For the text-containing cell, return its midpoint in [x, y] coordinate format. 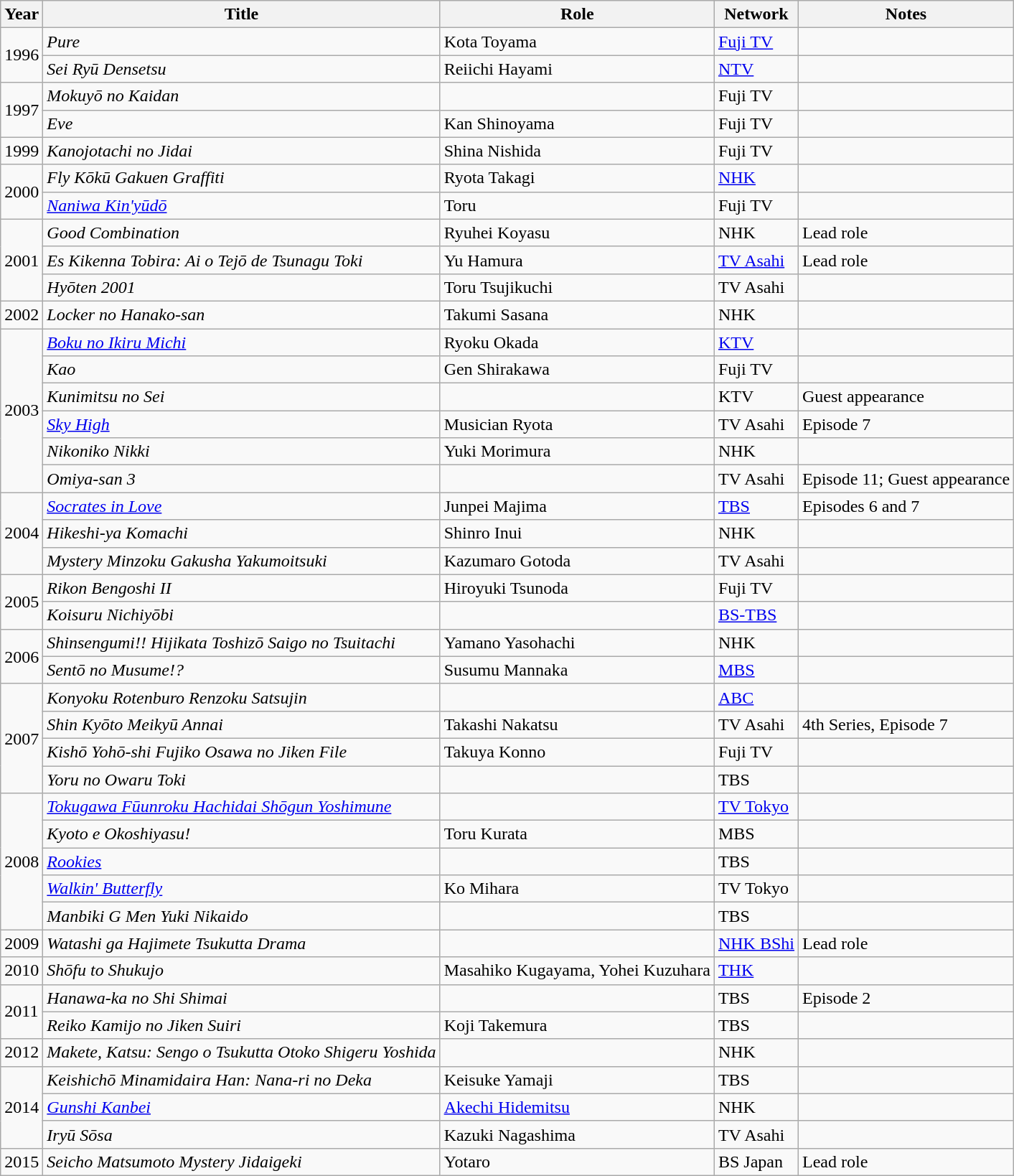
Episode 7 [906, 424]
Kao [241, 370]
Episode 11; Guest appearance [906, 479]
Socrates in Love [241, 506]
Tokugawa Fūunroku Hachidai Shōgun Yoshimune [241, 807]
Ryuhei Koyasu [577, 233]
Ryota Takagi [577, 178]
2003 [22, 411]
2000 [22, 192]
Pure [241, 42]
2012 [22, 1053]
BS Japan [756, 1162]
Konyoku Rotenburo Renzoku Satsujin [241, 697]
2009 [22, 943]
Mystery Minzoku Gakusha Yakumoitsuki [241, 561]
Rikon Bengoshi II [241, 588]
Kunimitsu no Sei [241, 397]
2010 [22, 971]
Locker no Hanako-san [241, 314]
Guest appearance [906, 397]
Iryū Sōsa [241, 1134]
2008 [22, 862]
Naniwa Kin'yūdō [241, 205]
Kishō Yohō-shi Fujiko Osawa no Jiken File [241, 752]
Toru Tsujikuchi [577, 287]
Toru [577, 205]
Episode 2 [906, 998]
2005 [22, 602]
THK [756, 971]
Shin Kyōto Meikyū Annai [241, 724]
BS-TBS [756, 615]
ABC [756, 697]
Keishichō Minamidaira Han: Nana-ri no Deka [241, 1080]
1996 [22, 55]
Takashi Nakatsu [577, 724]
Keisuke Yamaji [577, 1080]
Gunshi Kanbei [241, 1107]
Musician Ryota [577, 424]
Yu Hamura [577, 260]
Es Kikenna Tobira: Ai o Tejō de Tsunagu Toki [241, 260]
Year [22, 14]
Junpei Majima [577, 506]
Sky High [241, 424]
Shinsengumi!! Hijikata Toshizō Saigo no Tsuitachi [241, 643]
Eve [241, 123]
Susumu Mannaka [577, 670]
Yoru no Owaru Toki [241, 779]
Hyōten 2001 [241, 287]
Shinro Inui [577, 533]
Kan Shinoyama [577, 123]
Ko Mihara [577, 889]
2001 [22, 260]
Manbiki G Men Yuki Nikaido [241, 916]
Fly Kōkū Gakuen Graffiti [241, 178]
Hiroyuki Tsunoda [577, 588]
Mokuyō no Kaidan [241, 96]
2006 [22, 656]
Omiya-san 3 [241, 479]
Shina Nishida [577, 151]
Nikoniko Nikki [241, 452]
Takuya Konno [577, 752]
Takumi Sasana [577, 314]
2002 [22, 314]
Koji Takemura [577, 1025]
Episodes 6 and 7 [906, 506]
Hanawa-ka no Shi Shimai [241, 998]
Gen Shirakawa [577, 370]
Reiko Kamijo no Jiken Suiri [241, 1025]
Yuki Morimura [577, 452]
2015 [22, 1162]
Title [241, 14]
Toru Kurata [577, 834]
Yotaro [577, 1162]
Rookies [241, 862]
Network [756, 14]
Akechi Hidemitsu [577, 1107]
Makete, Katsu: Sengo o Tsukutta Otoko Shigeru Yoshida [241, 1053]
Masahiko Kugayama, Yohei Kuzuhara [577, 971]
Shōfu to Shukujo [241, 971]
4th Series, Episode 7 [906, 724]
NTV [756, 69]
Kazumaro Gotoda [577, 561]
Notes [906, 14]
2014 [22, 1107]
Koisuru Nichiyōbi [241, 615]
1999 [22, 151]
Walkin' Butterfly [241, 889]
Watashi ga Hajimete Tsukutta Drama [241, 943]
Kyoto e Okoshiyasu! [241, 834]
Kazuki Nagashima [577, 1134]
Yamano Yasohachi [577, 643]
2011 [22, 1012]
Kanojotachi no Jidai [241, 151]
2007 [22, 738]
NHK BShi [756, 943]
2004 [22, 533]
Boku no Ikiru Michi [241, 342]
Sei Ryū Densetsu [241, 69]
Ryoku Okada [577, 342]
Seicho Matsumoto Mystery Jidaigeki [241, 1162]
Kota Toyama [577, 42]
Role [577, 14]
1997 [22, 110]
Good Combination [241, 233]
Sentō no Musume!? [241, 670]
Reiichi Hayami [577, 69]
Hikeshi-ya Komachi [241, 533]
